Find where the given text appears and provide that cell's center as [x, y] coordinate. 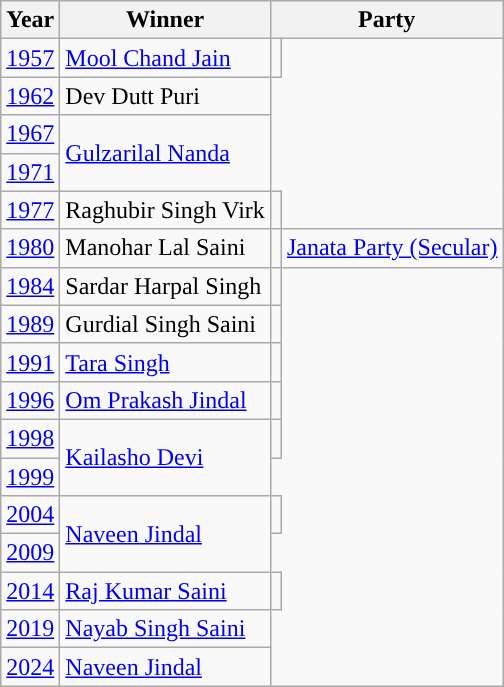
Gurdial Singh Saini [166, 324]
1967 [30, 134]
Dev Dutt Puri [166, 96]
Party [386, 20]
Year [30, 20]
1980 [30, 248]
1984 [30, 286]
2019 [30, 629]
Raghubir Singh Virk [166, 210]
Mool Chand Jain [166, 58]
Kailasho Devi [166, 457]
1957 [30, 58]
Om Prakash Jindal [166, 400]
1999 [30, 477]
1991 [30, 362]
Tara Singh [166, 362]
Janata Party (Secular) [392, 248]
2014 [30, 591]
Sardar Harpal Singh [166, 286]
1962 [30, 96]
2024 [30, 667]
1998 [30, 438]
2009 [30, 553]
1977 [30, 210]
Manohar Lal Saini [166, 248]
1971 [30, 172]
1996 [30, 400]
Raj Kumar Saini [166, 591]
Winner [166, 20]
Nayab Singh Saini [166, 629]
1989 [30, 324]
Gulzarilal Nanda [166, 153]
2004 [30, 515]
